Extract the [X, Y] coordinate from the center of the cell holding the provided text.  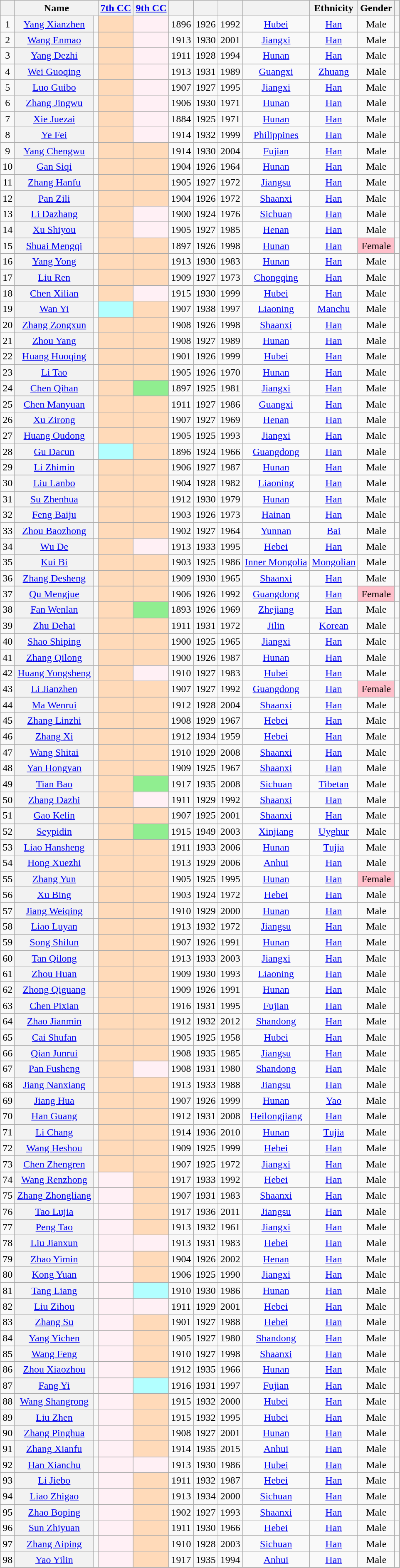
Wan Yi [54, 309]
Wang Enmao [54, 40]
Yang Dezhi [54, 56]
64 [7, 1021]
76 [7, 1212]
1884 [181, 119]
Shuai Mengqi [54, 246]
1958 [230, 1037]
89 [7, 1417]
Zhang Linzhi [54, 721]
69 [7, 1101]
Cai Shufan [54, 1037]
86 [7, 1370]
98 [7, 1560]
Li Jianzhen [54, 689]
17 [7, 277]
Zhou Yang [54, 341]
Yang Yichen [54, 1338]
Tian Bao [54, 784]
Li Zhimin [54, 467]
79 [7, 1259]
67 [7, 1069]
Liu Lanbo [54, 483]
Zhang Aiping [54, 1544]
93 [7, 1481]
9 [7, 151]
Feng Baiju [54, 515]
Zhuang [333, 72]
57 [7, 910]
Wei Guoqing [54, 72]
Li Dazhang [54, 214]
Pan Fusheng [54, 1069]
75 [7, 1195]
Zhang Xi [54, 737]
90 [7, 1433]
Chen Xilian [54, 293]
Su Zhenhua [54, 499]
2011 [230, 1212]
77 [7, 1227]
2015 [230, 1449]
9th CC [151, 8]
Fan Wenlan [54, 610]
Liao Zhigao [54, 1496]
81 [7, 1291]
Heilongjiang [276, 1116]
97 [7, 1544]
Pan Zili [54, 198]
96 [7, 1528]
Zhou Xiaozhou [54, 1370]
68 [7, 1085]
23 [7, 372]
Zhang Hanfu [54, 182]
11 [7, 182]
Yao Yilin [54, 1560]
Uyghur [333, 831]
70 [7, 1116]
47 [7, 752]
1982 [230, 483]
Tang Liang [54, 1291]
36 [7, 578]
43 [7, 689]
Sun Zhiyuan [54, 1528]
52 [7, 831]
Song Shilun [54, 942]
2 [7, 40]
16 [7, 262]
74 [7, 1180]
92 [7, 1464]
42 [7, 673]
95 [7, 1512]
Liao Luyan [54, 926]
Liu Jianxun [54, 1243]
Zhong Qiguang [54, 990]
14 [7, 230]
Liu Zhen [54, 1417]
Qu Mengjue [54, 594]
Chen Zhengren [54, 1164]
62 [7, 990]
Jiang Weiqing [54, 910]
Chen Manyuan [54, 404]
50 [7, 800]
28 [7, 451]
37 [7, 594]
Zhang Zhongliang [54, 1195]
Wu De [54, 547]
Zhou Baozhong [54, 531]
56 [7, 895]
Chen Qihan [54, 388]
Kong Yuan [54, 1275]
Zhang Dazhi [54, 800]
Liu Ren [54, 277]
24 [7, 388]
1938 [205, 309]
Gender [376, 8]
6 [7, 103]
Jiang Nanxiang [54, 1085]
44 [7, 705]
Chongqing [276, 277]
22 [7, 356]
58 [7, 926]
Zhang Desheng [54, 578]
Huang Yongsheng [54, 673]
7th CC [116, 8]
20 [7, 325]
Zhao Boping [54, 1512]
33 [7, 531]
40 [7, 641]
65 [7, 1037]
72 [7, 1148]
Zhang Qilong [54, 657]
1981 [230, 388]
Manchu [333, 309]
Wang Shangrong [54, 1401]
1949 [205, 831]
78 [7, 1243]
Wang Heshou [54, 1148]
Name [57, 8]
3 [7, 56]
Yunnan [276, 531]
Peng Tao [54, 1227]
63 [7, 1006]
Yao [333, 1101]
1961 [230, 1227]
Mongolian [333, 562]
73 [7, 1164]
Gu Dacun [54, 451]
Bai [333, 531]
35 [7, 562]
7 [7, 119]
Jiang Hua [54, 1101]
Hainan [276, 515]
Wang Feng [54, 1354]
Yang Xianzhen [54, 24]
45 [7, 721]
Li Tao [54, 372]
Jilin [276, 626]
Tan Qilong [54, 958]
10 [7, 166]
Wang Shitai [54, 752]
48 [7, 768]
19 [7, 309]
Liao Hansheng [54, 847]
Zhang Zongxun [54, 325]
Gan Siqi [54, 166]
Xinjiang [276, 831]
Li Chang [54, 1132]
Zhejiang [276, 610]
84 [7, 1338]
Zhao Jianmin [54, 1021]
Huang Oudong [54, 435]
5 [7, 87]
88 [7, 1401]
Kui Bi [54, 562]
85 [7, 1354]
13 [7, 214]
Zhang Pinghua [54, 1433]
51 [7, 816]
46 [7, 737]
Luo Guibo [54, 87]
29 [7, 467]
32 [7, 515]
2012 [230, 1021]
27 [7, 435]
80 [7, 1275]
21 [7, 341]
Zhang Yun [54, 879]
Zhou Huan [54, 974]
1959 [230, 737]
Han Xianchu [54, 1464]
55 [7, 879]
Shao Shiping [54, 641]
94 [7, 1496]
54 [7, 863]
1976 [230, 214]
Tao Lujia [54, 1212]
15 [7, 246]
1 [7, 24]
Xu Bing [54, 895]
Ye Fei [54, 135]
25 [7, 404]
Gao Kelin [54, 816]
Tibetan [333, 784]
Xie Juezai [54, 119]
49 [7, 784]
Liu Zihou [54, 1306]
26 [7, 420]
Qian Junrui [54, 1053]
18 [7, 293]
Ethnicity [333, 8]
4 [7, 72]
82 [7, 1306]
Zhang Su [54, 1322]
61 [7, 974]
Korean [333, 626]
Xu Shiyou [54, 230]
Han Guang [54, 1116]
Wang Renzhong [54, 1180]
Ma Wenrui [54, 705]
Chen Pixian [54, 1006]
91 [7, 1449]
59 [7, 942]
87 [7, 1385]
Yang Yong [54, 262]
34 [7, 547]
2002 [230, 1259]
1979 [230, 499]
Zhu Dehai [54, 626]
41 [7, 657]
Xu Zirong [54, 420]
Zhang Xianfu [54, 1449]
83 [7, 1322]
Fang Yi [54, 1385]
71 [7, 1132]
66 [7, 1053]
31 [7, 499]
Yan Hongyan [54, 768]
12 [7, 198]
Zhao Yimin [54, 1259]
Zhang Jingwu [54, 103]
60 [7, 958]
Huang Huoqing [54, 356]
38 [7, 610]
Inner Mongolia [276, 562]
53 [7, 847]
30 [7, 483]
Yang Chengwu [54, 151]
Philippines [276, 135]
2010 [230, 1132]
Seypidin [54, 831]
Hong Xuezhi [54, 863]
1990 [230, 1275]
Li Jiebo [54, 1481]
1893 [181, 610]
1970 [230, 372]
8 [7, 135]
39 [7, 626]
